For the text-containing cell, return its midpoint in [x, y] coordinate format. 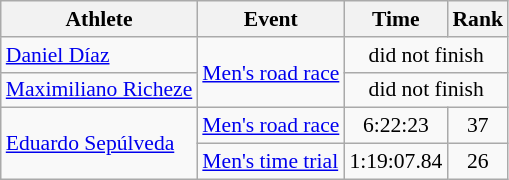
37 [478, 126]
1:19:07.84 [396, 162]
Athlete [100, 19]
Event [270, 19]
6:22:23 [396, 126]
Time [396, 19]
Eduardo Sepúlveda [100, 144]
Rank [478, 19]
Maximiliano Richeze [100, 90]
Daniel Díaz [100, 55]
26 [478, 162]
Men's time trial [270, 162]
